Extract the (x, y) coordinate from the center of the cell holding the provided text.  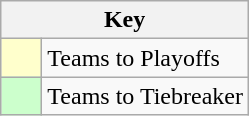
Teams to Tiebreaker (146, 96)
Key (125, 20)
Teams to Playoffs (146, 58)
